Extract the (X, Y) coordinate from the center of the cell holding the provided text.  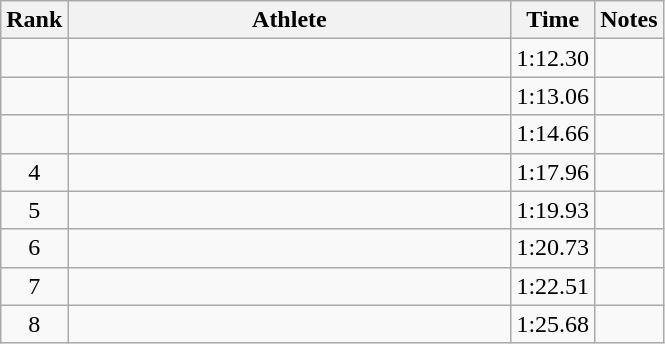
Athlete (290, 20)
1:12.30 (553, 58)
1:25.68 (553, 324)
5 (34, 210)
Rank (34, 20)
4 (34, 172)
Notes (629, 20)
6 (34, 248)
8 (34, 324)
1:22.51 (553, 286)
1:13.06 (553, 96)
1:20.73 (553, 248)
1:17.96 (553, 172)
1:14.66 (553, 134)
7 (34, 286)
Time (553, 20)
1:19.93 (553, 210)
